Scan for the cell matching the given text and deliver its [x, y] coordinate at center. 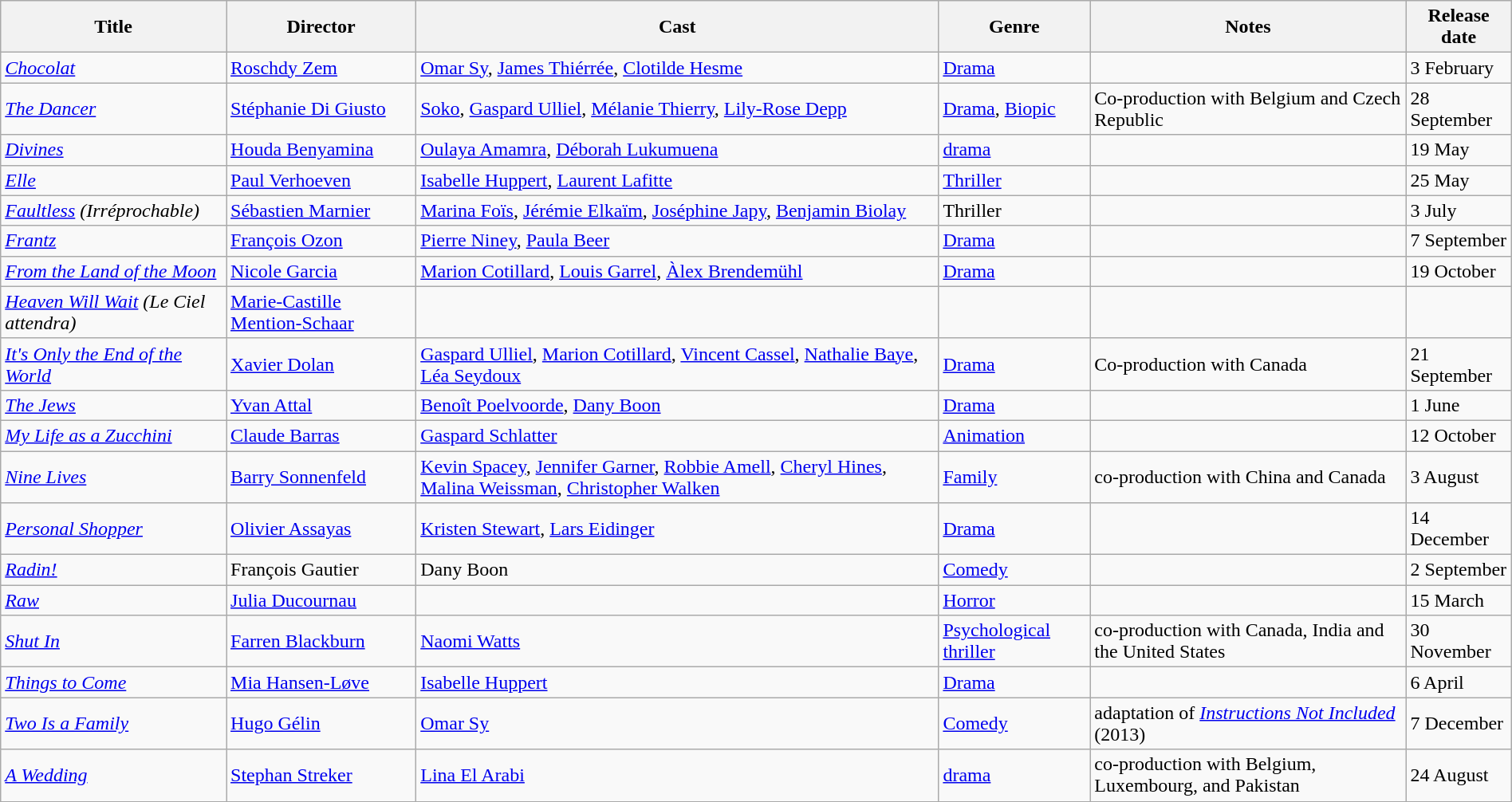
Personal Shopper [113, 529]
Animation [1014, 435]
Frantz [113, 241]
Isabelle Huppert [678, 682]
Nine Lives [113, 477]
Gaspard Ulliel, Marion Cotillard, Vincent Cassel, Nathalie Baye, Léa Seydoux [678, 364]
adaptation of Instructions Not Included (2013) [1248, 724]
Kristen Stewart, Lars Eidinger [678, 529]
Claude Barras [321, 435]
Horror [1014, 600]
Yvan Attal [321, 405]
Stephan Streker [321, 775]
Sébastien Marnier [321, 210]
19 May [1459, 150]
Kevin Spacey, Jennifer Garner, Robbie Amell, Cheryl Hines, Malina Weissman, Christopher Walken [678, 477]
Omar Sy [678, 724]
Marion Cotillard, Louis Garrel, Àlex Brendemühl [678, 271]
Stéphanie Di Giusto [321, 108]
2 September [1459, 570]
Notes [1248, 27]
Roschdy Zem [321, 68]
14 December [1459, 529]
30 November [1459, 641]
It's Only the End of the World [113, 364]
12 October [1459, 435]
Things to Come [113, 682]
Farren Blackburn [321, 641]
Divines [113, 150]
Heaven Will Wait (Le Ciel attendra) [113, 313]
Lina El Arabi [678, 775]
Soko, Gaspard Ulliel, Mélanie Thierry, Lily-Rose Depp [678, 108]
Isabelle Huppert, Laurent Lafitte [678, 180]
My Life as a Zucchini [113, 435]
Marie-Castille Mention-Schaar [321, 313]
Psychological thriller [1014, 641]
Gaspard Schlatter [678, 435]
1 June [1459, 405]
Radin! [113, 570]
Cast [678, 27]
7 December [1459, 724]
Drama, Biopic [1014, 108]
Olivier Assayas [321, 529]
3 July [1459, 210]
24 August [1459, 775]
Shut In [113, 641]
Omar Sy, James Thiérrée, Clotilde Hesme [678, 68]
co-production with Belgium, Luxembourg, and Pakistan [1248, 775]
Xavier Dolan [321, 364]
Houda Benyamina [321, 150]
Marina Foïs, Jérémie Elkaïm, Joséphine Japy, Benjamin Biolay [678, 210]
Julia Ducournau [321, 600]
3 February [1459, 68]
Naomi Watts [678, 641]
25 May [1459, 180]
Release date [1459, 27]
Oulaya Amamra, Déborah Lukumuena [678, 150]
The Jews [113, 405]
19 October [1459, 271]
co-production with Canada, India and the United States [1248, 641]
François Ozon [321, 241]
Director [321, 27]
Barry Sonnenfeld [321, 477]
Family [1014, 477]
28 September [1459, 108]
15 March [1459, 600]
21 September [1459, 364]
The Dancer [113, 108]
3 August [1459, 477]
Genre [1014, 27]
Pierre Niney, Paula Beer [678, 241]
Nicole Garcia [321, 271]
Title [113, 27]
Paul Verhoeven [321, 180]
Raw [113, 600]
Benoît Poelvoorde, Dany Boon [678, 405]
Dany Boon [678, 570]
co-production with China and Canada [1248, 477]
A Wedding [113, 775]
Faultless (Irréprochable) [113, 210]
Elle [113, 180]
Co-production with Canada [1248, 364]
6 April [1459, 682]
Mia Hansen-Løve [321, 682]
From the Land of the Moon [113, 271]
Chocolat [113, 68]
Two Is a Family [113, 724]
7 September [1459, 241]
Co-production with Belgium and Czech Republic [1248, 108]
Hugo Gélin [321, 724]
François Gautier [321, 570]
